Return the (X, Y) coordinate for the center point of the cell that contains the specified text.  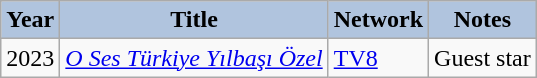
2023 (30, 58)
Notes (483, 20)
Network (378, 20)
Title (194, 20)
TV8 (378, 58)
O Ses Türkiye Yılbaşı Özel (194, 58)
Year (30, 20)
Guest star (483, 58)
